Output the [x, y] coordinate of the center of the cell containing the given text.  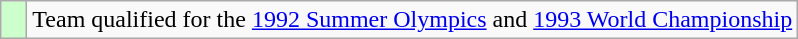
Team qualified for the 1992 Summer Olympics and 1993 World Championship [412, 20]
